Output the (X, Y) coordinate of the center of the cell containing the given text.  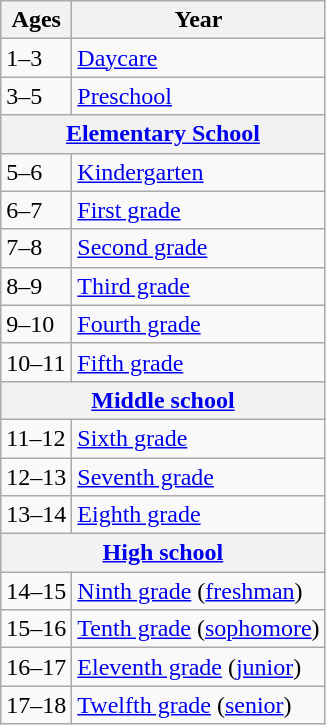
9–10 (36, 324)
14–15 (36, 591)
Seventh grade (198, 477)
Preschool (198, 96)
Ages (36, 20)
Fifth grade (198, 362)
7–8 (36, 248)
Second grade (198, 248)
Middle school (163, 400)
3–5 (36, 96)
6–7 (36, 210)
13–14 (36, 515)
Ninth grade (freshman) (198, 591)
First grade (198, 210)
Fourth grade (198, 324)
Sixth grade (198, 438)
10–11 (36, 362)
Twelfth grade (senior) (198, 705)
15–16 (36, 629)
Third grade (198, 286)
16–17 (36, 667)
8–9 (36, 286)
Elementary School (163, 134)
12–13 (36, 477)
1–3 (36, 58)
Year (198, 20)
High school (163, 553)
Kindergarten (198, 172)
11–12 (36, 438)
Tenth grade (sophomore) (198, 629)
17–18 (36, 705)
5–6 (36, 172)
Daycare (198, 58)
Eleventh grade (junior) (198, 667)
Eighth grade (198, 515)
